Search for the cell housing the specified text and yield its [x, y] center coordinate. 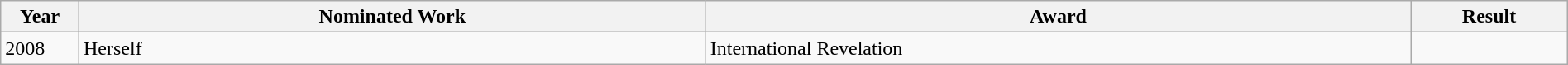
Result [1489, 17]
Award [1059, 17]
International Revelation [1059, 48]
Herself [392, 48]
Nominated Work [392, 17]
Year [40, 17]
2008 [40, 48]
